Output the [x, y] coordinate of the center of the cell containing the given text.  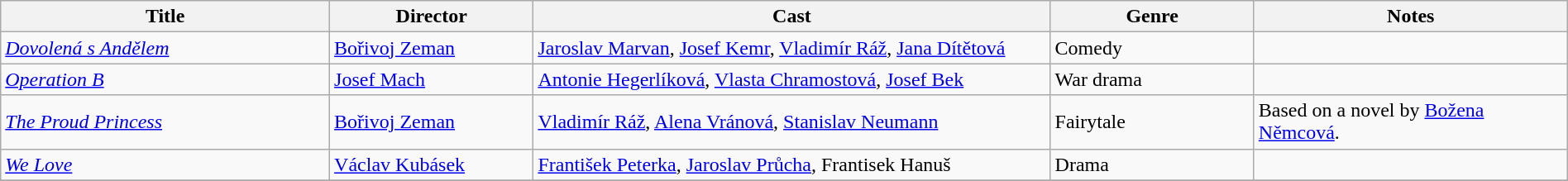
Fairytale [1152, 122]
Drama [1152, 164]
Jaroslav Marvan, Josef Kemr, Vladimír Ráž, Jana Dítětová [792, 48]
The Proud Princess [165, 122]
Dovolená s Andělem [165, 48]
Based on a novel by Božena Němcová. [1411, 122]
Vladimír Ráž, Alena Vránová, Stanislav Neumann [792, 122]
Title [165, 17]
We Love [165, 164]
War drama [1152, 79]
František Peterka, Jaroslav Průcha, Frantisek Hanuš [792, 164]
Václav Kubásek [432, 164]
Notes [1411, 17]
Antonie Hegerlíková, Vlasta Chramostová, Josef Bek [792, 79]
Josef Mach [432, 79]
Director [432, 17]
Operation B [165, 79]
Cast [792, 17]
Genre [1152, 17]
Comedy [1152, 48]
